Return the [x, y] coordinate for the center point of the cell that contains the specified text.  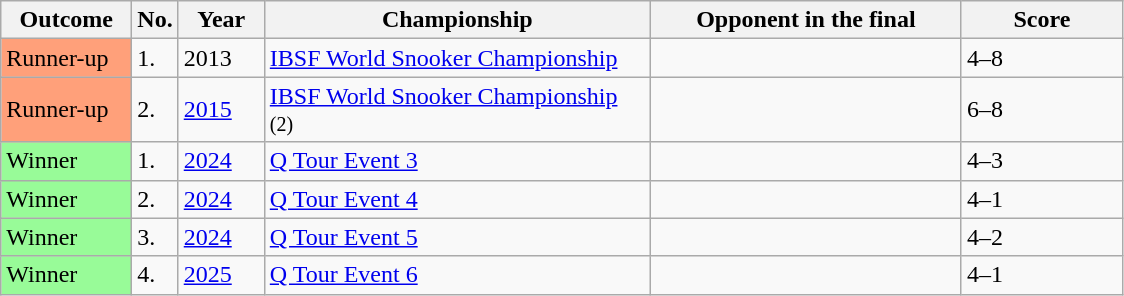
Score [1042, 20]
Q Tour Event 4 [457, 199]
Opponent in the final [806, 20]
No. [155, 20]
2025 [221, 275]
4. [155, 275]
6–8 [1042, 110]
IBSF World Snooker Championship (2) [457, 110]
Q Tour Event 5 [457, 237]
4–2 [1042, 237]
4–3 [1042, 161]
Outcome [66, 20]
2013 [221, 58]
Championship [457, 20]
IBSF World Snooker Championship [457, 58]
Q Tour Event 3 [457, 161]
Q Tour Event 6 [457, 275]
3. [155, 237]
4–8 [1042, 58]
Year [221, 20]
2015 [221, 110]
